Extract the [x, y] coordinate from the center of the cell holding the provided text.  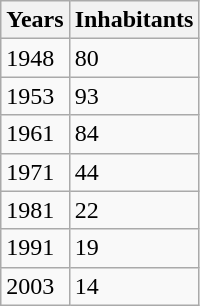
1971 [35, 172]
44 [134, 172]
22 [134, 210]
1948 [35, 58]
84 [134, 134]
Inhabitants [134, 20]
2003 [35, 286]
1991 [35, 248]
19 [134, 248]
1961 [35, 134]
80 [134, 58]
1953 [35, 96]
1981 [35, 210]
14 [134, 286]
93 [134, 96]
Years [35, 20]
